Scan for the cell matching the given text and deliver its (X, Y) coordinate at center. 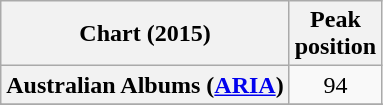
Peak position (335, 34)
94 (335, 85)
Chart (2015) (145, 34)
Australian Albums (ARIA) (145, 85)
